Find where the given text appears and provide that cell's center as (X, Y) coordinate. 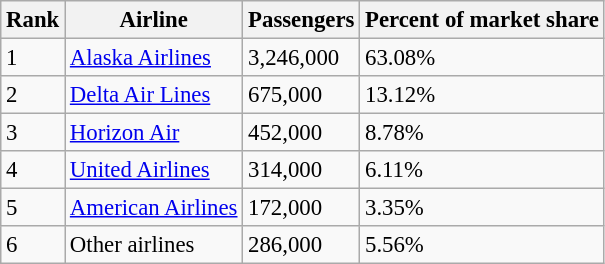
2 (33, 95)
Percent of market share (482, 20)
United Airlines (154, 170)
3,246,000 (302, 58)
Other airlines (154, 245)
3 (33, 133)
Alaska Airlines (154, 58)
452,000 (302, 133)
6 (33, 245)
American Airlines (154, 208)
314,000 (302, 170)
13.12% (482, 95)
Horizon Air (154, 133)
5 (33, 208)
Airline (154, 20)
6.11% (482, 170)
Delta Air Lines (154, 95)
1 (33, 58)
63.08% (482, 58)
286,000 (302, 245)
3.35% (482, 208)
Passengers (302, 20)
172,000 (302, 208)
5.56% (482, 245)
675,000 (302, 95)
4 (33, 170)
Rank (33, 20)
8.78% (482, 133)
